Scan for the cell matching the given text and deliver its [x, y] coordinate at center. 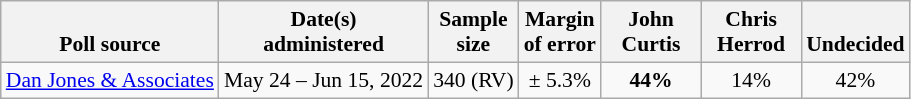
42% [855, 80]
340 (RV) [474, 80]
Date(s)administered [324, 32]
Undecided [855, 32]
44% [651, 80]
± 5.3% [560, 80]
Dan Jones & Associates [110, 80]
Marginof error [560, 32]
JohnCurtis [651, 32]
14% [751, 80]
ChrisHerrod [751, 32]
Poll source [110, 32]
May 24 – Jun 15, 2022 [324, 80]
Samplesize [474, 32]
